Return (X, Y) of the center of cell containing provided text 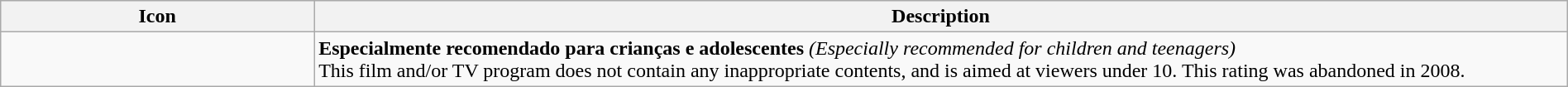
Icon (157, 17)
Description (941, 17)
